From the cell containing the given text, extract its center point as (X, Y) coordinate. 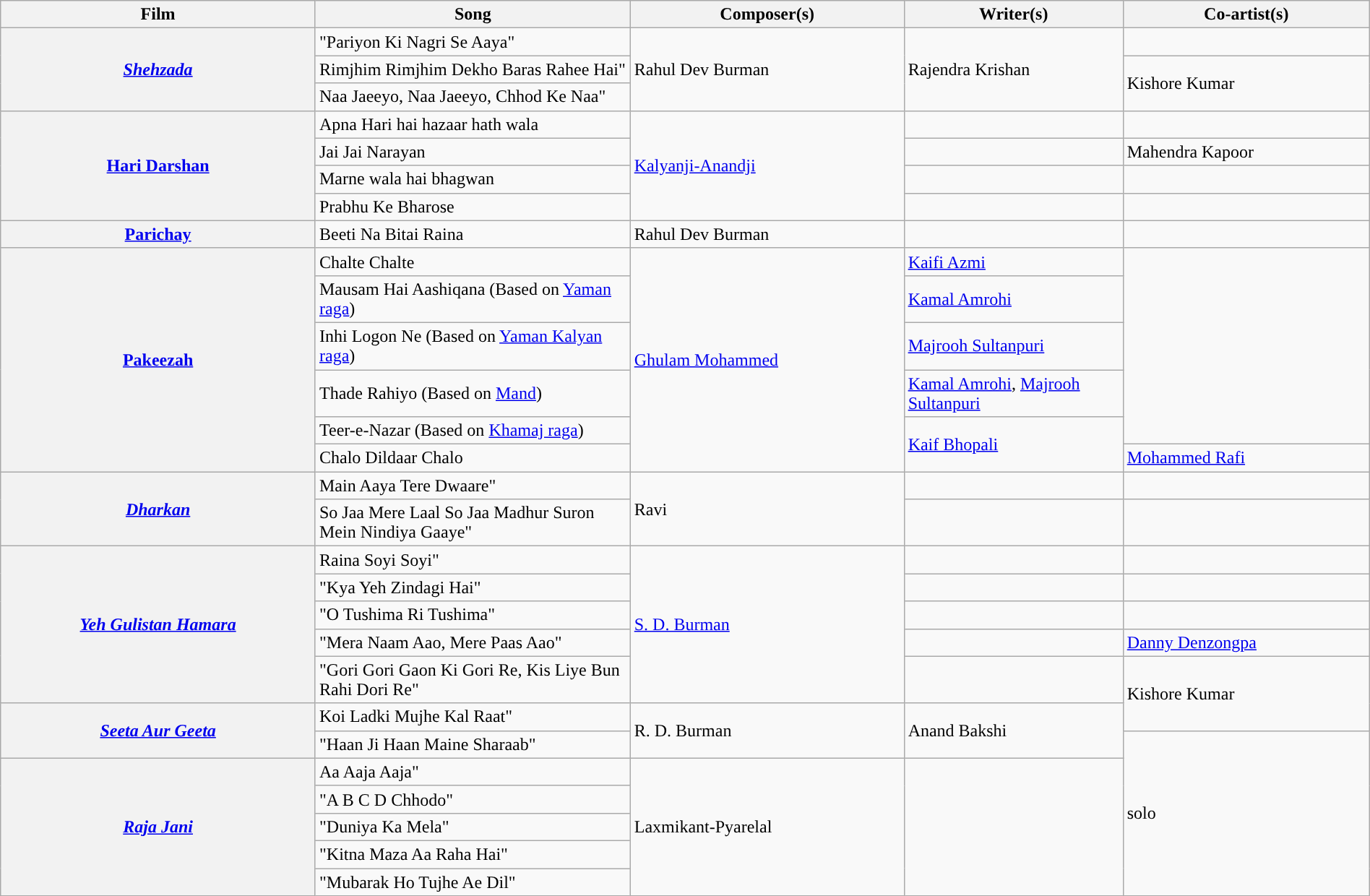
Mohammed Rafi (1246, 458)
Naa Jaeeyo, Naa Jaeeyo, Chhod Ke Naa" (473, 97)
Koi Ladki Mujhe Kal Raat" (473, 717)
Chalte Chalte (473, 262)
Ghulam Mohammed (767, 360)
Rajendra Krishan (1013, 69)
Hari Darshan (158, 165)
Main Aaya Tere Dwaare" (473, 486)
S. D. Burman (767, 624)
Chalo Dildaar Chalo (473, 458)
"A B C D Chhodo" (473, 799)
Jai Jai Narayan (473, 152)
Kamal Amrohi (1013, 299)
Song (473, 14)
Teer-e-Nazar (Based on Khamaj raga) (473, 431)
"Kitna Maza Aa Raha Hai" (473, 854)
"Mubarak Ho Tujhe Ae Dil" (473, 882)
Writer(s) (1013, 14)
Seeta Aur Geeta (158, 731)
Thade Rahiyo (Based on Mand) (473, 393)
Dharkan (158, 509)
Parichay (158, 234)
Anand Bakshi (1013, 731)
Marne wala hai bhagwan (473, 179)
Ravi (767, 509)
Kaifi Azmi (1013, 262)
Majrooh Sultanpuri (1013, 345)
Laxmikant-Pyarelal (767, 827)
Kaif Bhopali (1013, 444)
Pakeezah (158, 360)
Co-artist(s) (1246, 14)
Raja Jani (158, 827)
Rimjhim Rimjhim Dekho Baras Rahee Hai" (473, 69)
Kalyanji-Anandji (767, 165)
Mausam Hai Aashiqana (Based on Yaman raga) (473, 299)
Film (158, 14)
"Mera Naam Aao, Mere Paas Aao" (473, 642)
Inhi Logon Ne (Based on Yaman Kalyan raga) (473, 345)
Kamal Amrohi, Majrooh Sultanpuri (1013, 393)
Beeti Na Bitai Raina (473, 234)
Apna Hari hai hazaar hath wala (473, 124)
Prabhu Ke Bharose (473, 207)
"O Tushima Ri Tushima" (473, 615)
"Haan Ji Haan Maine Sharaab" (473, 744)
So Jaa Mere Laal So Jaa Madhur Suron Mein Nindiya Gaaye" (473, 523)
Raina Soyi Soyi" (473, 560)
"Gori Gori Gaon Ki Gori Re, Kis Liye Bun Rahi Dori Re" (473, 679)
Shehzada (158, 69)
Danny Denzongpa (1246, 642)
"Pariyon Ki Nagri Se Aaya" (473, 42)
Mahendra Kapoor (1246, 152)
"Kya Yeh Zindagi Hai" (473, 587)
"Duniya Ka Mela" (473, 827)
R. D. Burman (767, 731)
solo (1246, 813)
Yeh Gulistan Hamara (158, 624)
Composer(s) (767, 14)
Aa Aaja Aaja" (473, 772)
